Output the [X, Y] coordinate of the center of the cell containing the given text.  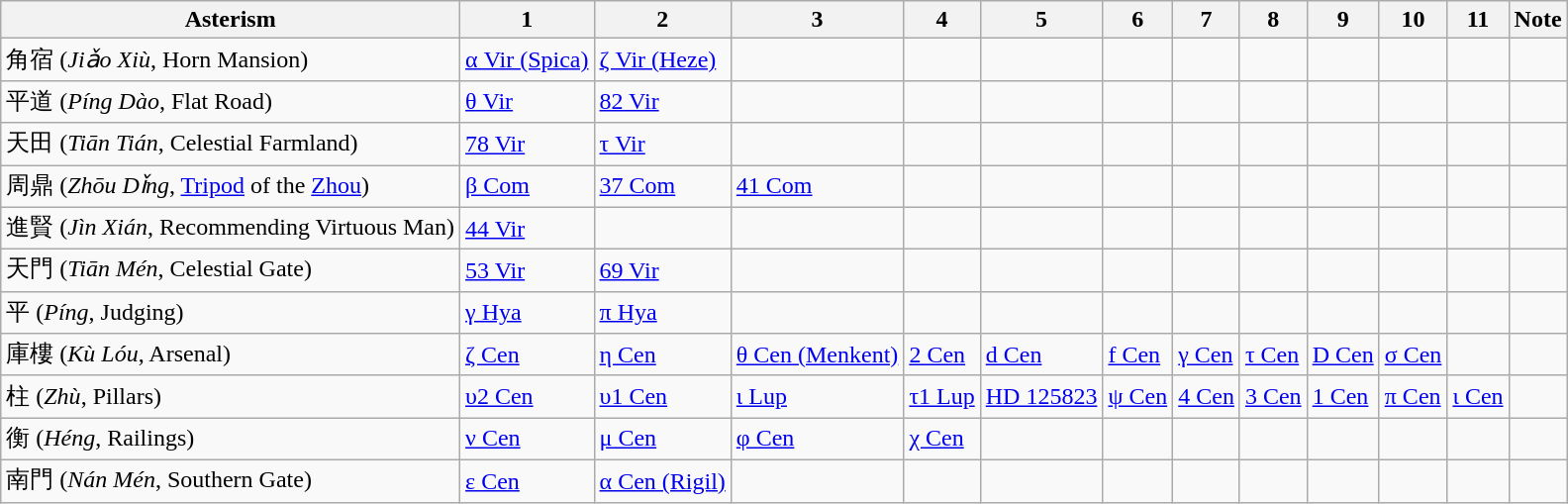
衡 (Héng, Railings) [231, 440]
7 [1207, 20]
82 Vir [662, 101]
平道 (Píng Dào, Flat Road) [231, 101]
5 [1041, 20]
3 Cen [1273, 396]
南門 (Nán Mén, Southern Gate) [231, 481]
μ Cen [662, 440]
χ Cen [942, 440]
f Cen [1138, 354]
周鼎 (Zhōu Dǐng, Tripod of the Zhou) [231, 186]
Note [1538, 20]
τ1 Lup [942, 396]
ν Cen [527, 440]
ι Lup [818, 396]
HD 125823 [1041, 396]
ι Cen [1478, 396]
φ Cen [818, 440]
44 Vir [527, 228]
53 Vir [527, 271]
2 [662, 20]
ζ Cen [527, 354]
6 [1138, 20]
9 [1342, 20]
α Vir (Spica) [527, 59]
平 (Píng, Judging) [231, 313]
ψ Cen [1138, 396]
4 [942, 20]
庫樓 (Kù Lóu, Arsenal) [231, 354]
進賢 (Jìn Xián, Recommending Virtuous Man) [231, 228]
角宿 (Jiǎo Xiù, Horn Mansion) [231, 59]
3 [818, 20]
ε Cen [527, 481]
天田 (Tiān Tián, Celestial Farmland) [231, 145]
1 [527, 20]
天門 (Tiān Mén, Celestial Gate) [231, 271]
υ1 Cen [662, 396]
78 Vir [527, 145]
ζ Vir (Heze) [662, 59]
2 Cen [942, 354]
11 [1478, 20]
σ Cen [1414, 354]
τ Vir [662, 145]
π Cen [1414, 396]
α Cen (Rigil) [662, 481]
4 Cen [1207, 396]
τ Cen [1273, 354]
θ Vir [527, 101]
Asterism [231, 20]
69 Vir [662, 271]
π Hya [662, 313]
柱 (Zhù, Pillars) [231, 396]
D Cen [1342, 354]
41 Com [818, 186]
d Cen [1041, 354]
υ2 Cen [527, 396]
η Cen [662, 354]
γ Hya [527, 313]
37 Com [662, 186]
8 [1273, 20]
1 Cen [1342, 396]
β Com [527, 186]
θ Cen (Menkent) [818, 354]
γ Cen [1207, 354]
10 [1414, 20]
